Extract the (x, y) coordinate from the center of the cell holding the provided text.  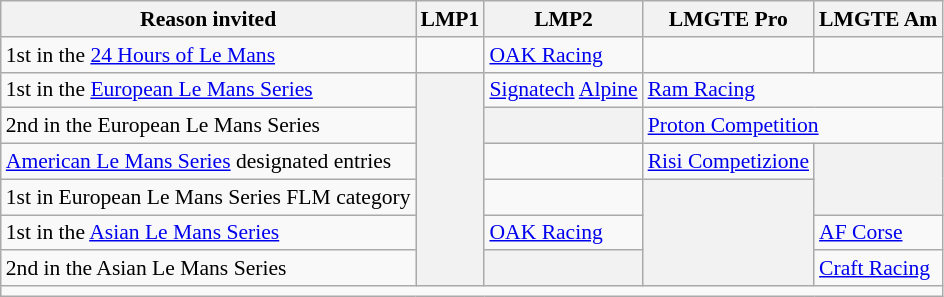
1st in the Asian Le Mans Series (208, 233)
Risi Competizione (728, 162)
Reason invited (208, 19)
1st in European Le Mans Series FLM category (208, 197)
Signatech Alpine (563, 90)
1st in the European Le Mans Series (208, 90)
Craft Racing (878, 269)
LMGTE Pro (728, 19)
LMGTE Am (878, 19)
Proton Competition (793, 126)
1st in the 24 Hours of Le Mans (208, 55)
Ram Racing (793, 90)
American Le Mans Series designated entries (208, 162)
2nd in the Asian Le Mans Series (208, 269)
LMP2 (563, 19)
2nd in the European Le Mans Series (208, 126)
LMP1 (450, 19)
AF Corse (878, 233)
